Locate the cell with the specified text and output its [x, y] center coordinate. 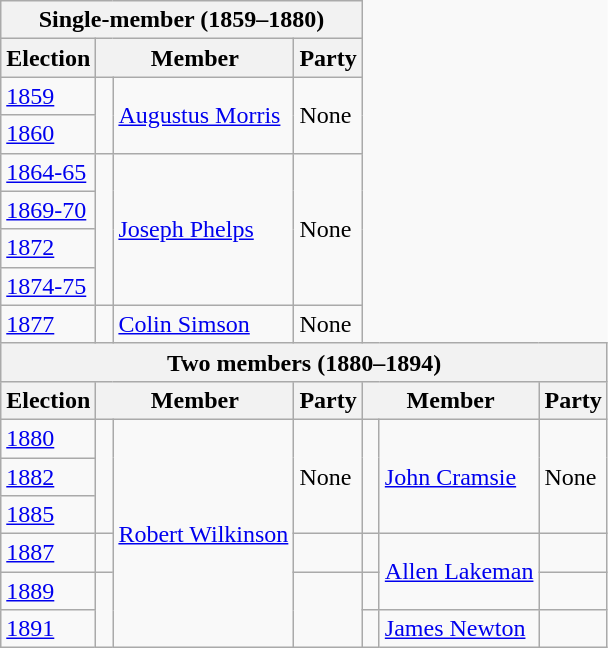
1877 [48, 324]
Colin Simson [204, 324]
1859 [48, 96]
1891 [48, 629]
Joseph Phelps [204, 229]
1882 [48, 477]
James Newton [459, 629]
1874-75 [48, 286]
1869-70 [48, 210]
1864-65 [48, 172]
Augustus Morris [204, 115]
1885 [48, 515]
Two members (1880–1894) [304, 362]
Single-member (1859–1880) [182, 20]
1860 [48, 134]
1880 [48, 438]
1887 [48, 553]
Allen Lakeman [459, 572]
John Cramsie [459, 476]
1889 [48, 591]
Robert Wilkinson [204, 533]
1872 [48, 248]
